Detect which cell encompasses the target text, then output its [X, Y] center coordinate. 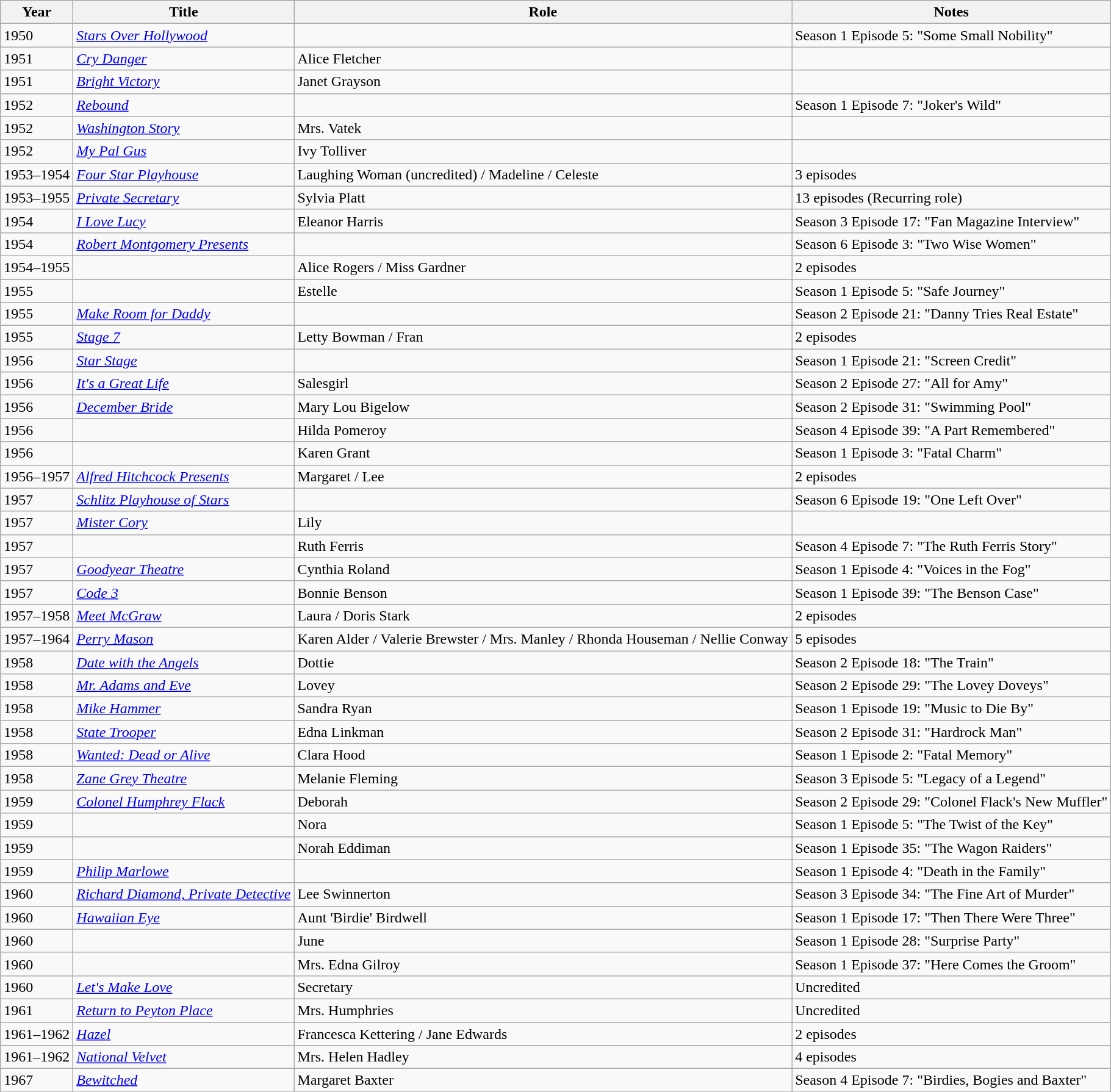
Private Secretary [184, 198]
Season 1 Episode 3: "Fatal Charm" [952, 453]
Washington Story [184, 128]
Mrs. Humphries [543, 1010]
Margaret Baxter [543, 1080]
Melanie Fleming [543, 778]
Robert Montgomery Presents [184, 244]
Mary Lou Bigelow [543, 407]
Aunt 'Birdie' Birdwell [543, 918]
Secretary [543, 987]
December Bride [184, 407]
Season 2 Episode 31: "Swimming Pool" [952, 407]
Season 3 Episode 5: "Legacy of a Legend" [952, 778]
3 episodes [952, 174]
Alfred Hitchcock Presents [184, 476]
Season 2 Episode 31: "Hardrock Man" [952, 732]
Season 6 Episode 3: "Two Wise Women" [952, 244]
Bright Victory [184, 82]
Stage 7 [184, 337]
Star Stage [184, 361]
Karen Alder / Valerie Brewster / Mrs. Manley / Rhonda Houseman / Nellie Conway [543, 639]
It's a Great Life [184, 384]
Season 3 Episode 17: "Fan Magazine Interview" [952, 221]
Edna Linkman [543, 732]
Zane Grey Theatre [184, 778]
Janet Grayson [543, 82]
Season 1 Episode 21: "Screen Credit" [952, 361]
Season 2 Episode 27: "All for Amy" [952, 384]
Season 2 Episode 21: "Danny Tries Real Estate" [952, 314]
Season 3 Episode 34: "The Fine Art of Murder" [952, 894]
Season 1 Episode 5: "Some Small Nobility" [952, 35]
Mrs. Helen Hadley [543, 1057]
Margaret / Lee [543, 476]
Mrs. Vatek [543, 128]
Estelle [543, 291]
Season 4 Episode 39: "A Part Remembered" [952, 430]
Francesca Kettering / Jane Edwards [543, 1034]
June [543, 941]
Philip Marlowe [184, 871]
1953–1954 [37, 174]
My Pal Gus [184, 151]
Season 1 Episode 4: "Death in the Family" [952, 871]
1957–1964 [37, 639]
Laughing Woman (uncredited) / Madeline / Celeste [543, 174]
Stars Over Hollywood [184, 35]
Lily [543, 523]
Notes [952, 12]
Date with the Angels [184, 662]
Season 1 Episode 39: "The Benson Case" [952, 592]
Salesgirl [543, 384]
Alice Fletcher [543, 59]
Lovey [543, 686]
Season 1 Episode 35: "The Wagon Raiders" [952, 848]
Code 3 [184, 592]
Ivy Tolliver [543, 151]
Goodyear Theatre [184, 569]
Season 1 Episode 7: "Joker's Wild" [952, 105]
Make Room for Daddy [184, 314]
I Love Lucy [184, 221]
Bonnie Benson [543, 592]
Deborah [543, 802]
5 episodes [952, 639]
Alice Rogers / Miss Gardner [543, 267]
Sylvia Platt [543, 198]
Season 6 Episode 19: "One Left Over" [952, 500]
1953–1955 [37, 198]
Eleanor Harris [543, 221]
Ruth Ferris [543, 546]
1954–1955 [37, 267]
Season 1 Episode 28: "Surprise Party" [952, 941]
Season 1 Episode 4: "Voices in the Fog" [952, 569]
Dottie [543, 662]
Return to Peyton Place [184, 1010]
State Trooper [184, 732]
Mike Hammer [184, 709]
Season 1 Episode 2: "Fatal Memory" [952, 755]
Karen Grant [543, 453]
Meet McGraw [184, 616]
Clara Hood [543, 755]
1967 [37, 1080]
Season 1 Episode 5: "The Twist of the Key" [952, 825]
13 episodes (Recurring role) [952, 198]
Year [37, 12]
Laura / Doris Stark [543, 616]
Mister Cory [184, 523]
1957–1958 [37, 616]
Season 1 Episode 19: "Music to Die By" [952, 709]
Season 1 Episode 37: "Here Comes the Groom" [952, 964]
Season 4 Episode 7: "The Ruth Ferris Story" [952, 546]
Season 2 Episode 29: "Colonel Flack's New Muffler" [952, 802]
Mr. Adams and Eve [184, 686]
Hilda Pomeroy [543, 430]
Mrs. Edna Gilroy [543, 964]
Cry Danger [184, 59]
Cynthia Roland [543, 569]
Season 1 Episode 5: "Safe Journey" [952, 291]
Let's Make Love [184, 987]
Schlitz Playhouse of Stars [184, 500]
1961 [37, 1010]
Letty Bowman / Fran [543, 337]
Bewitched [184, 1080]
Nora [543, 825]
1956–1957 [37, 476]
4 episodes [952, 1057]
Rebound [184, 105]
Hawaiian Eye [184, 918]
Sandra Ryan [543, 709]
Season 4 Episode 7: "Birdies, Bogies and Baxter" [952, 1080]
Season 1 Episode 17: "Then There Were Three" [952, 918]
Perry Mason [184, 639]
National Velvet [184, 1057]
Colonel Humphrey Flack [184, 802]
Season 2 Episode 29: "The Lovey Doveys" [952, 686]
Title [184, 12]
Lee Swinnerton [543, 894]
Norah Eddiman [543, 848]
Wanted: Dead or Alive [184, 755]
1950 [37, 35]
Richard Diamond, Private Detective [184, 894]
Role [543, 12]
Season 2 Episode 18: "The Train" [952, 662]
Hazel [184, 1034]
Four Star Playhouse [184, 174]
